Pinpoint the cell where the given text exists, returning its (x, y) midpoint coordinate. 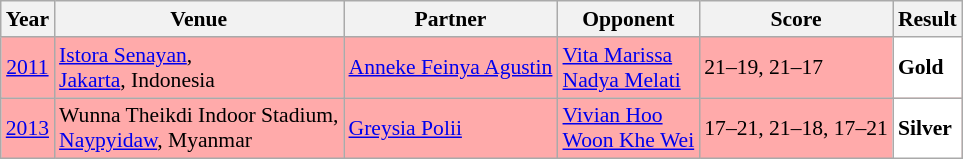
Istora Senayan,Jakarta, Indonesia (198, 68)
Score (796, 19)
Gold (928, 68)
Greysia Polii (451, 128)
Anneke Feinya Agustin (451, 68)
Wunna Theikdi Indoor Stadium,Naypyidaw, Myanmar (198, 128)
Partner (451, 19)
2011 (28, 68)
21–19, 21–17 (796, 68)
Silver (928, 128)
Year (28, 19)
17–21, 21–18, 17–21 (796, 128)
Vivian Hoo Woon Khe Wei (628, 128)
Vita Marissa Nadya Melati (628, 68)
2013 (28, 128)
Result (928, 19)
Venue (198, 19)
Opponent (628, 19)
